From the cell containing the given text, extract its center point as [X, Y] coordinate. 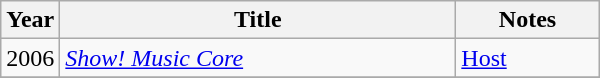
Host [528, 58]
Year [30, 20]
Show! Music Core [258, 58]
Notes [528, 20]
Title [258, 20]
2006 [30, 58]
